Return (X, Y) of the center of cell containing provided text 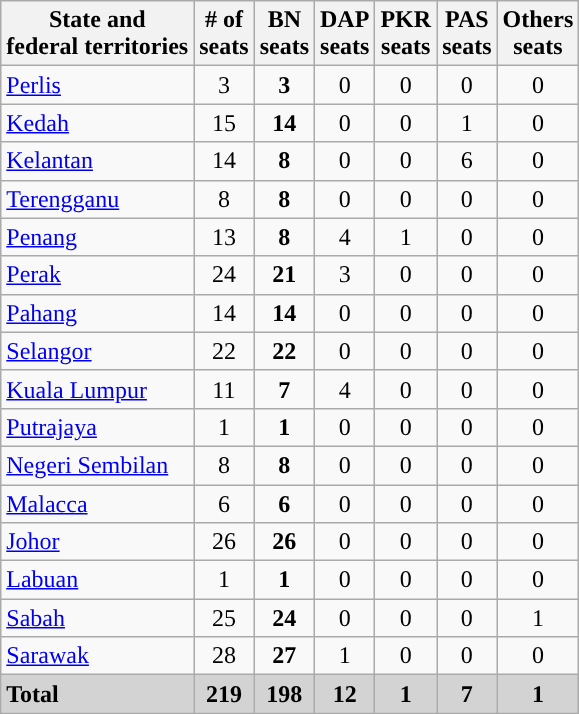
Kedah (98, 123)
# ofseats (224, 34)
Perlis (98, 85)
Sabah (98, 618)
219 (224, 694)
State andfederal territories (98, 34)
BNseats (284, 34)
11 (224, 389)
Kelantan (98, 161)
PASseats (467, 34)
DAPseats (345, 34)
Othersseats (538, 34)
Pahang (98, 313)
21 (284, 275)
Sarawak (98, 656)
13 (224, 237)
Selangor (98, 351)
Labuan (98, 580)
Negeri Sembilan (98, 465)
27 (284, 656)
198 (284, 694)
Terengganu (98, 199)
Perak (98, 275)
Total (98, 694)
Malacca (98, 503)
Kuala Lumpur (98, 389)
Penang (98, 237)
Putrajaya (98, 427)
28 (224, 656)
Johor (98, 542)
PKRseats (406, 34)
25 (224, 618)
12 (345, 694)
15 (224, 123)
